Identify which cell holds the provided text, then report its (x, y) central coordinate. 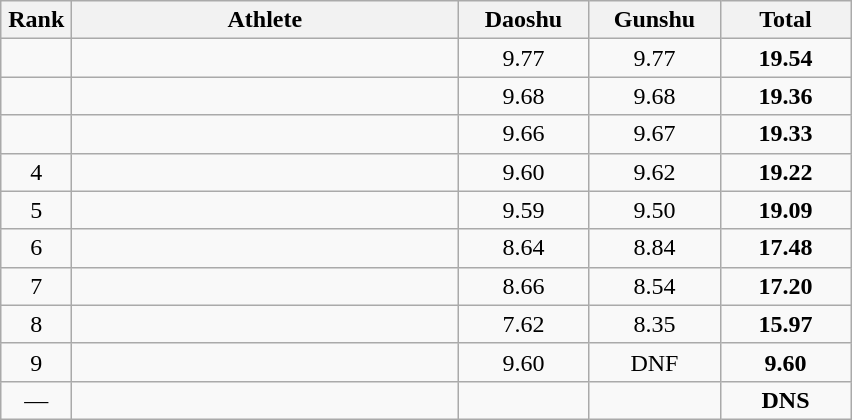
6 (36, 248)
9.66 (524, 134)
19.36 (786, 96)
Rank (36, 20)
8 (36, 324)
Gunshu (654, 20)
DNF (654, 362)
17.20 (786, 286)
9.62 (654, 172)
17.48 (786, 248)
Daoshu (524, 20)
DNS (786, 400)
9.59 (524, 210)
Athlete (265, 20)
Total (786, 20)
— (36, 400)
8.64 (524, 248)
8.54 (654, 286)
4 (36, 172)
19.22 (786, 172)
15.97 (786, 324)
9 (36, 362)
9.50 (654, 210)
8.35 (654, 324)
19.54 (786, 58)
9.67 (654, 134)
19.33 (786, 134)
7.62 (524, 324)
7 (36, 286)
8.66 (524, 286)
8.84 (654, 248)
5 (36, 210)
19.09 (786, 210)
